Find where the given text appears and provide that cell's center as (x, y) coordinate. 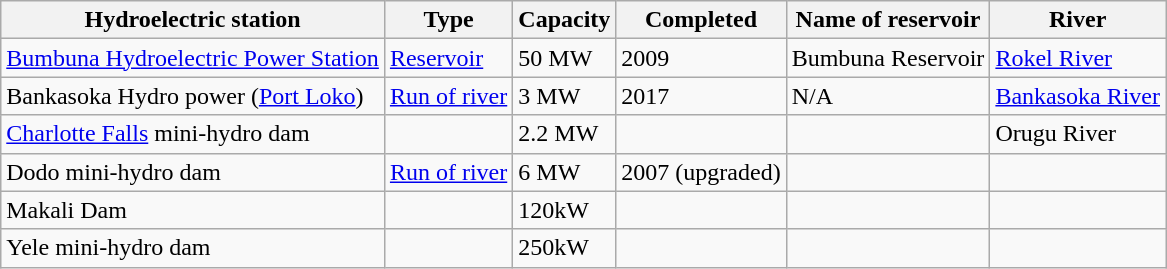
50 MW (564, 58)
Makali Dam (193, 210)
Charlotte Falls mini-hydro dam (193, 134)
Dodo mini-hydro dam (193, 172)
Yele mini-hydro dam (193, 248)
2009 (701, 58)
2007 (upgraded) (701, 172)
Name of reservoir (888, 20)
2.2 MW (564, 134)
Bankasoka River (1078, 96)
120kW (564, 210)
Hydroelectric station (193, 20)
Type (448, 20)
Completed (701, 20)
3 MW (564, 96)
2017 (701, 96)
Bumbuna Hydroelectric Power Station (193, 58)
250kW (564, 248)
6 MW (564, 172)
River (1078, 20)
Reservoir (448, 58)
Bankasoka Hydro power (Port Loko) (193, 96)
Bumbuna Reservoir (888, 58)
N/A (888, 96)
Orugu River (1078, 134)
Capacity (564, 20)
Rokel River (1078, 58)
